Scan for the cell matching the given text and deliver its [x, y] coordinate at center. 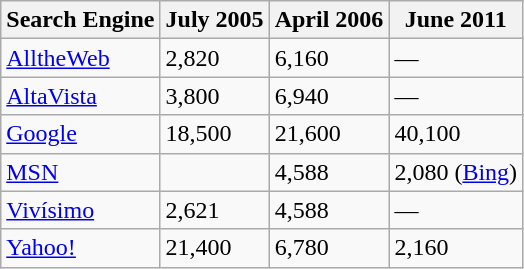
Search Engine [80, 20]
MSN [80, 172]
Vivísimo [80, 210]
AlltheWeb [80, 58]
2,160 [456, 248]
2,820 [214, 58]
July 2005 [214, 20]
40,100 [456, 134]
21,600 [329, 134]
6,780 [329, 248]
Google [80, 134]
2,080 (Bing) [456, 172]
Yahoo! [80, 248]
3,800 [214, 96]
April 2006 [329, 20]
6,160 [329, 58]
6,940 [329, 96]
21,400 [214, 248]
2,621 [214, 210]
June 2011 [456, 20]
AltaVista [80, 96]
18,500 [214, 134]
